Extract the (X, Y) coordinate from the center of the cell holding the provided text.  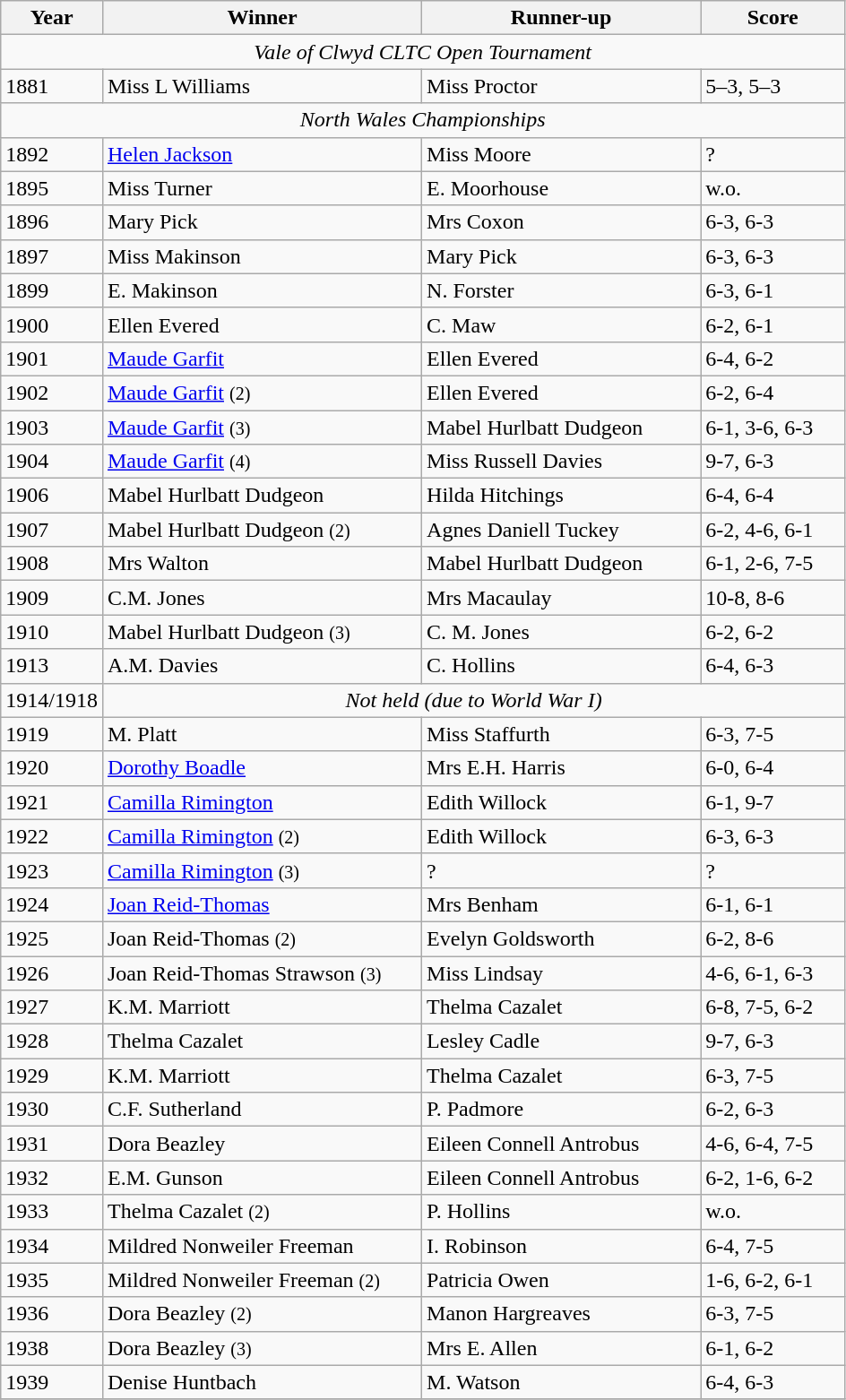
1913 (52, 666)
1934 (52, 1246)
Runner-up (561, 18)
6-2, 6-3 (773, 1110)
1907 (52, 530)
Maude Garfit (3) (262, 428)
1902 (52, 393)
6-1, 2-6, 7-5 (773, 564)
6-2, 6-4 (773, 393)
Maude Garfit (2) (262, 393)
1906 (52, 496)
Lesley Cadle (561, 1041)
6-8, 7-5, 6-2 (773, 1007)
6-4, 6-4 (773, 496)
1921 (52, 802)
N. Forster (561, 290)
6-0, 6-4 (773, 768)
Mrs Macaulay (561, 598)
6-1, 9-7 (773, 802)
1903 (52, 428)
Miss Proctor (561, 86)
Mrs Benham (561, 904)
Score (773, 18)
Miss L Williams (262, 86)
1-6, 6-2, 6-1 (773, 1280)
6-2, 6-2 (773, 632)
1933 (52, 1212)
1895 (52, 188)
1935 (52, 1280)
E.M. Gunson (262, 1178)
6-1, 6-2 (773, 1348)
Vale of Clwyd CLTC Open Tournament (423, 52)
1920 (52, 768)
6-2, 1-6, 6-2 (773, 1178)
C.M. Jones (262, 598)
Dora Beazley (2) (262, 1314)
Mrs Coxon (561, 222)
C.F. Sutherland (262, 1110)
Manon Hargreaves (561, 1314)
E. Moorhouse (561, 188)
1900 (52, 324)
1927 (52, 1007)
Winner (262, 18)
1928 (52, 1041)
1892 (52, 154)
P. Padmore (561, 1110)
4-6, 6-4, 7-5 (773, 1144)
1881 (52, 86)
1914/1918 (52, 700)
I. Robinson (561, 1246)
6-1, 6-1 (773, 904)
Not held (due to World War I) (473, 700)
5–3, 5–3 (773, 86)
1939 (52, 1382)
Thelma Cazalet (2) (262, 1212)
P. Hollins (561, 1212)
Hilda Hitchings (561, 496)
A.M. Davies (262, 666)
1932 (52, 1178)
North Wales Championships (423, 120)
Joan Reid-Thomas (262, 904)
1924 (52, 904)
1929 (52, 1076)
M. Platt (262, 734)
C. Maw (561, 324)
1930 (52, 1110)
Camilla Rimington (3) (262, 870)
Agnes Daniell Tuckey (561, 530)
1931 (52, 1144)
6-4, 6-2 (773, 359)
E. Makinson (262, 290)
Mabel Hurlbatt Dudgeon (3) (262, 632)
6-4, 7-5 (773, 1246)
1919 (52, 734)
C. Hollins (561, 666)
Dorothy Boadle (262, 768)
6-3, 6-1 (773, 290)
6-2, 4-6, 6-1 (773, 530)
1904 (52, 462)
Mrs E. Allen (561, 1348)
6-2, 8-6 (773, 938)
1936 (52, 1314)
M. Watson (561, 1382)
Maude Garfit (4) (262, 462)
Dora Beazley (3) (262, 1348)
1926 (52, 972)
1923 (52, 870)
1901 (52, 359)
Miss Russell Davies (561, 462)
1922 (52, 836)
Miss Turner (262, 188)
Mabel Hurlbatt Dudgeon (2) (262, 530)
4-6, 6-1, 6-3 (773, 972)
1909 (52, 598)
Camilla Rimington (2) (262, 836)
6-2, 6-1 (773, 324)
Denise Huntbach (262, 1382)
Helen Jackson (262, 154)
Mrs Walton (262, 564)
Maude Garfit (262, 359)
Joan Reid-Thomas Strawson (3) (262, 972)
Miss Makinson (262, 256)
6-1, 3-6, 6-3 (773, 428)
Miss Moore (561, 154)
Camilla Rimington (262, 802)
C. M. Jones (561, 632)
1896 (52, 222)
1938 (52, 1348)
Mrs E.H. Harris (561, 768)
Miss Lindsay (561, 972)
10-8, 8-6 (773, 598)
Dora Beazley (262, 1144)
1925 (52, 938)
Mildred Nonweiler Freeman (2) (262, 1280)
Mildred Nonweiler Freeman (262, 1246)
Year (52, 18)
1897 (52, 256)
1908 (52, 564)
Joan Reid-Thomas (2) (262, 938)
Miss Staffurth (561, 734)
1910 (52, 632)
Evelyn Goldsworth (561, 938)
Patricia Owen (561, 1280)
1899 (52, 290)
